Return the (X, Y) coordinate for the center point of the cell that contains the specified text.  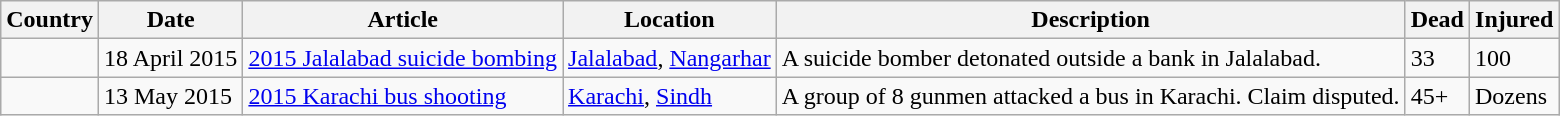
Article (403, 20)
2015 Karachi bus shooting (403, 96)
13 May 2015 (170, 96)
Country (50, 20)
Jalalabad, Nangarhar (670, 58)
Karachi, Sindh (670, 96)
100 (1514, 58)
A group of 8 gunmen attacked a bus in Karachi. Claim disputed. (1090, 96)
Description (1090, 20)
18 April 2015 (170, 58)
Date (170, 20)
Location (670, 20)
Dozens (1514, 96)
Injured (1514, 20)
A suicide bomber detonated outside a bank in Jalalabad. (1090, 58)
Dead (1437, 20)
33 (1437, 58)
45+ (1437, 96)
2015 Jalalabad suicide bombing (403, 58)
